Find where the given text appears and provide that cell's center as (x, y) coordinate. 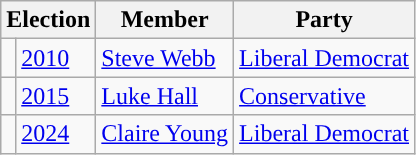
2024 (56, 134)
Luke Hall (165, 96)
Member (165, 20)
Steve Webb (165, 58)
2010 (56, 58)
2015 (56, 96)
Party (324, 20)
Election (48, 20)
Conservative (324, 96)
Claire Young (165, 134)
